For the text-containing cell, return its midpoint in [x, y] coordinate format. 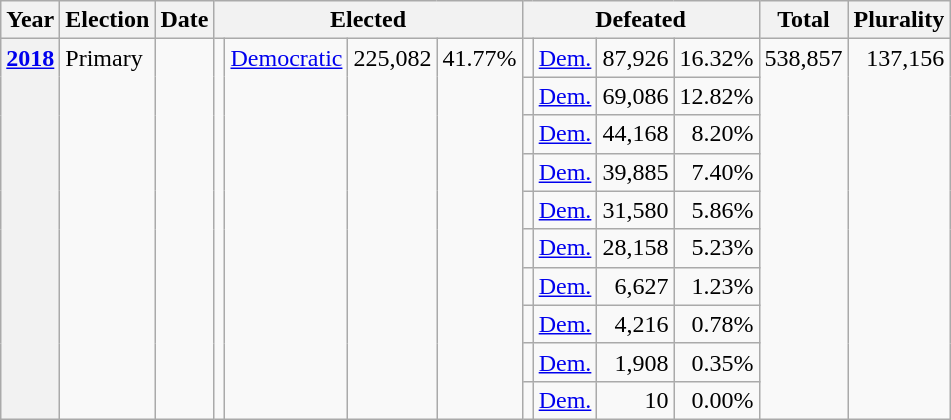
0.00% [716, 400]
0.78% [716, 324]
Primary [108, 230]
8.20% [716, 134]
5.23% [716, 248]
69,086 [636, 96]
Total [804, 20]
5.86% [716, 210]
87,926 [636, 58]
2018 [30, 230]
7.40% [716, 172]
225,082 [392, 230]
137,156 [899, 230]
Elected [368, 20]
Plurality [899, 20]
Date [184, 20]
39,885 [636, 172]
41.77% [480, 230]
12.82% [716, 96]
6,627 [636, 286]
4,216 [636, 324]
538,857 [804, 230]
Election [108, 20]
Defeated [640, 20]
28,158 [636, 248]
Year [30, 20]
Democratic [286, 230]
1,908 [636, 362]
0.35% [716, 362]
1.23% [716, 286]
10 [636, 400]
44,168 [636, 134]
31,580 [636, 210]
16.32% [716, 58]
